Provide the [x, y] coordinate of the cell's center where the given text is located.  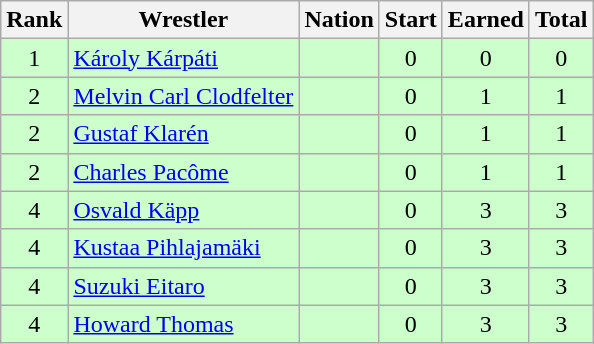
Charles Pacôme [184, 172]
Osvald Käpp [184, 210]
Start [410, 20]
Kustaa Pihlajamäki [184, 248]
Gustaf Klarén [184, 134]
Károly Kárpáti [184, 58]
Wrestler [184, 20]
Earned [486, 20]
Nation [339, 20]
Suzuki Eitaro [184, 286]
Rank [34, 20]
Melvin Carl Clodfelter [184, 96]
Total [561, 20]
Howard Thomas [184, 324]
